Identify which cell holds the provided text, then report its [x, y] central coordinate. 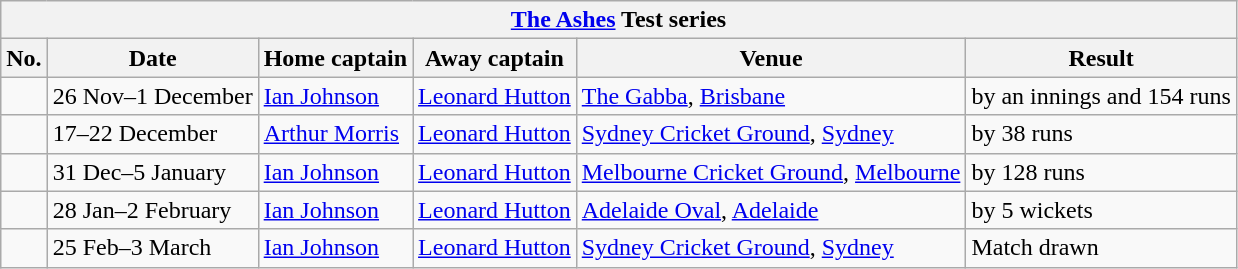
Venue [771, 58]
by 128 runs [1101, 172]
The Gabba, Brisbane [771, 96]
No. [24, 58]
Result [1101, 58]
Adelaide Oval, Adelaide [771, 210]
by 38 runs [1101, 134]
Match drawn [1101, 248]
31 Dec–5 January [152, 172]
Away captain [495, 58]
by 5 wickets [1101, 210]
Melbourne Cricket Ground, Melbourne [771, 172]
25 Feb–3 March [152, 248]
The Ashes Test series [619, 20]
by an innings and 154 runs [1101, 96]
Arthur Morris [335, 134]
28 Jan–2 February [152, 210]
Date [152, 58]
17–22 December [152, 134]
Home captain [335, 58]
26 Nov–1 December [152, 96]
